From the cell containing the given text, extract its center point as [x, y] coordinate. 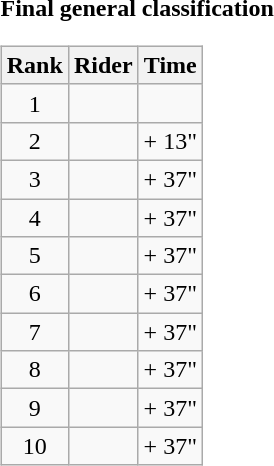
Rank [34, 65]
1 [34, 103]
6 [34, 294]
8 [34, 370]
+ 13" [170, 141]
9 [34, 408]
5 [34, 256]
7 [34, 332]
4 [34, 217]
10 [34, 446]
Rider [103, 65]
3 [34, 179]
2 [34, 141]
Time [170, 65]
